Extract the [x, y] coordinate from the center of the cell holding the provided text.  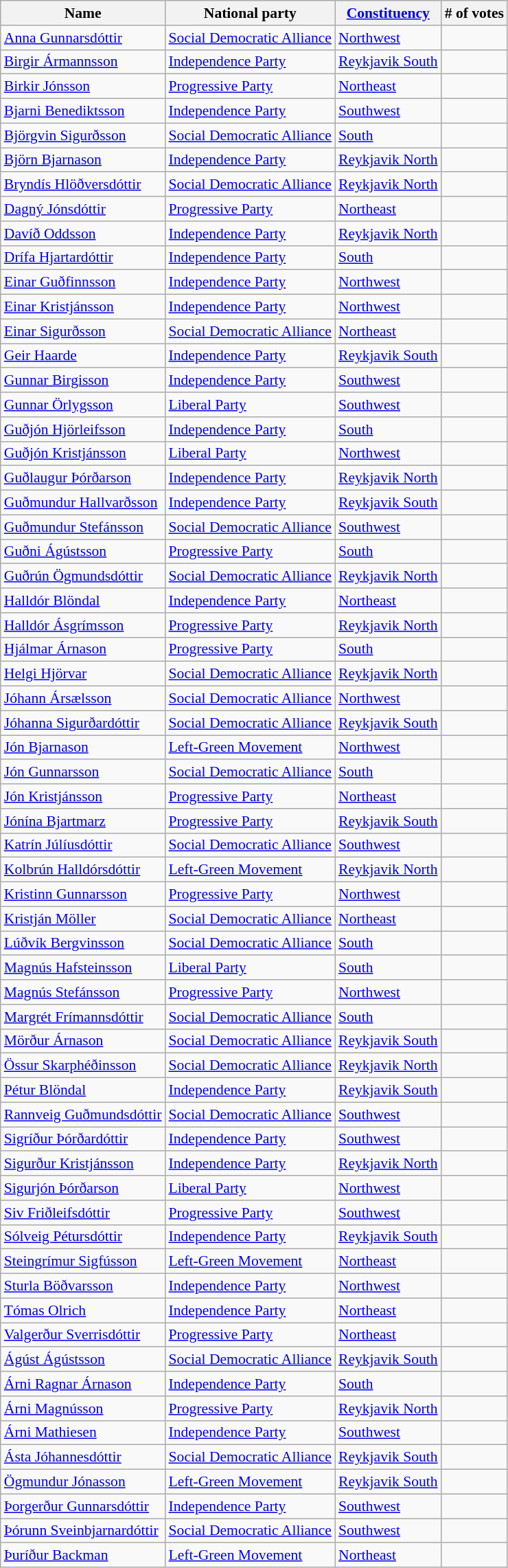
Halldór Ásgrímsson [83, 625]
Davíð Oddsson [83, 234]
Valgerður Sverrisdóttir [83, 1335]
Halldór Blöndal [83, 601]
Árni Ragnar Árnason [83, 1384]
Þorgerður Gunnarsdóttir [83, 1506]
Magnús Hafsteinsson [83, 968]
Einar Guðfinnsson [83, 282]
Dagný Jónsdóttir [83, 209]
Hjálmar Árnason [83, 649]
Tómas Olrich [83, 1310]
Jóhanna Sigurðardóttir [83, 723]
Guðrún Ögmundsdóttir [83, 576]
Einar Sigurðsson [83, 331]
Ágúst Ágústsson [83, 1360]
Sigurjón Þórðarson [83, 1188]
Name [83, 13]
Margrét Frímannsdóttir [83, 1017]
Geir Haarde [83, 356]
Árni Magnússon [83, 1409]
Anna Gunnarsdóttir [83, 38]
Helgi Hjörvar [83, 674]
Sigríður Þórðardóttir [83, 1139]
Björgvin Sigurðsson [83, 135]
Rannveig Guðmundsdóttir [83, 1115]
National party [250, 13]
Kolbrún Halldórsdóttir [83, 870]
Guðmundur Stefánsson [83, 527]
Constituency [389, 13]
Guðjón Kristjánsson [83, 453]
Kristinn Gunnarsson [83, 895]
Sigurður Kristjánsson [83, 1164]
Jón Kristjánsson [83, 796]
Árni Mathiesen [83, 1433]
# of votes [474, 13]
Gunnar Örlygsson [83, 405]
Ögmundur Jónasson [83, 1482]
Jón Gunnarsson [83, 772]
Guðjón Hjörleifsson [83, 429]
Drífa Hjartardóttir [83, 258]
Bryndís Hlöðversdóttir [83, 185]
Jónína Bjartmarz [83, 821]
Gunnar Birgisson [83, 381]
Magnús Stefánsson [83, 992]
Guðlaugur Þórðarson [83, 478]
Össur Skarphéðinsson [83, 1066]
Þórunn Sveinbjarnardóttir [83, 1531]
Þuríður Backman [83, 1556]
Katrín Júlíusdóttir [83, 845]
Guðni Ágústsson [83, 552]
Kristján Möller [83, 919]
Lúðvík Bergvinsson [83, 943]
Steingrímur Sigfússon [83, 1262]
Pétur Blöndal [83, 1090]
Ásta Jóhannesdóttir [83, 1457]
Sturla Böðvarsson [83, 1286]
Jón Bjarnason [83, 748]
Björn Bjarnason [83, 160]
Siv Friðleifsdóttir [83, 1213]
Bjarni Benediktsson [83, 111]
Jóhann Ársælsson [83, 699]
Birkir Jónsson [83, 87]
Mörður Árnason [83, 1041]
Einar Kristjánsson [83, 307]
Birgir Ármannsson [83, 62]
Guðmundur Hallvarðsson [83, 503]
Sólveig Pétursdóttir [83, 1237]
